Return [x, y] of the center of cell containing provided text 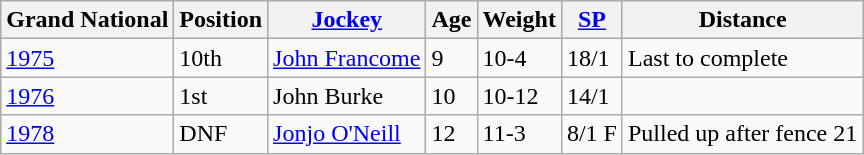
Weight [519, 20]
Distance [742, 20]
John Burke [347, 96]
1975 [88, 58]
11-3 [519, 134]
Jockey [347, 20]
Age [452, 20]
Grand National [88, 20]
Pulled up after fence 21 [742, 134]
1st [221, 96]
14/1 [592, 96]
8/1 F [592, 134]
DNF [221, 134]
Jonjo O'Neill [347, 134]
10th [221, 58]
Last to complete [742, 58]
1978 [88, 134]
12 [452, 134]
10-4 [519, 58]
10-12 [519, 96]
9 [452, 58]
10 [452, 96]
Position [221, 20]
SP [592, 20]
John Francome [347, 58]
1976 [88, 96]
18/1 [592, 58]
